For the text-containing cell, return its midpoint in [x, y] coordinate format. 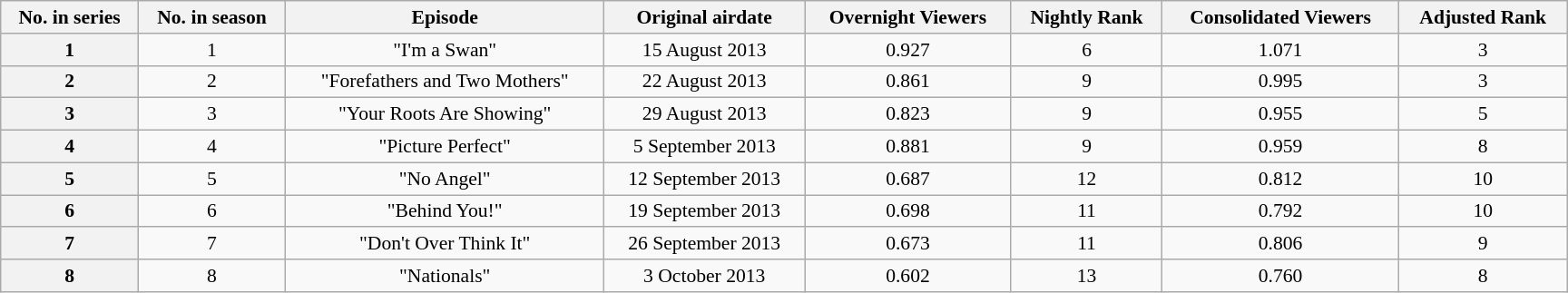
0.806 [1280, 244]
26 September 2013 [704, 244]
0.927 [908, 50]
0.760 [1280, 276]
13 [1087, 276]
"Don't Over Think It" [445, 244]
"Behind You!" [445, 211]
"No Angel" [445, 179]
"I'm a Swan" [445, 50]
Overnight Viewers [908, 17]
Adjusted Rank [1483, 17]
22 August 2013 [704, 82]
0.861 [908, 82]
0.698 [908, 211]
"Your Roots Are Showing" [445, 114]
No. in series [70, 17]
12 [1087, 179]
0.602 [908, 276]
Original airdate [704, 17]
15 August 2013 [704, 50]
19 September 2013 [704, 211]
Nightly Rank [1087, 17]
0.687 [908, 179]
Consolidated Viewers [1280, 17]
29 August 2013 [704, 114]
3 October 2013 [704, 276]
"Nationals" [445, 276]
0.823 [908, 114]
0.812 [1280, 179]
Episode [445, 17]
0.673 [908, 244]
1.071 [1280, 50]
"Forefathers and Two Mothers" [445, 82]
0.792 [1280, 211]
"Picture Perfect" [445, 147]
5 September 2013 [704, 147]
0.955 [1280, 114]
12 September 2013 [704, 179]
0.881 [908, 147]
No. in season [211, 17]
0.995 [1280, 82]
0.959 [1280, 147]
